Output the (X, Y) coordinate of the center of the cell containing the given text.  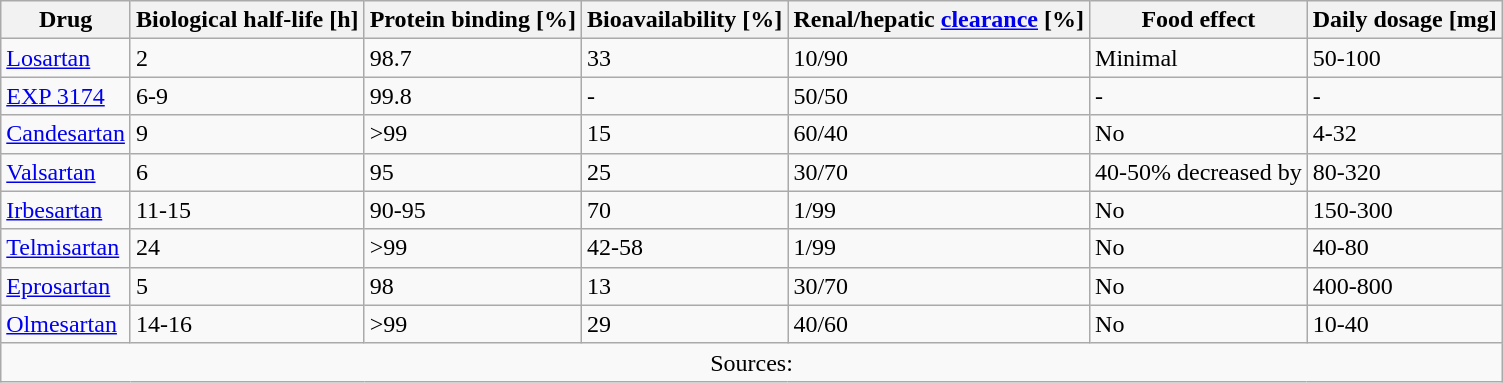
Valsartan (66, 172)
29 (684, 324)
6 (247, 172)
Irbesartan (66, 210)
Olmesartan (66, 324)
Bioavailability [%] (684, 20)
90-95 (472, 210)
9 (247, 134)
Renal/hepatic clearance [%] (939, 20)
Eprosartan (66, 286)
40-80 (1404, 248)
Sources: (752, 362)
40-50% decreased by (1199, 172)
EXP 3174 (66, 96)
5 (247, 286)
50/50 (939, 96)
150-300 (1404, 210)
Drug (66, 20)
10-40 (1404, 324)
10/90 (939, 58)
98.7 (472, 58)
80-320 (1404, 172)
13 (684, 286)
Losartan (66, 58)
60/40 (939, 134)
Food effect (1199, 20)
4-32 (1404, 134)
33 (684, 58)
15 (684, 134)
Candesartan (66, 134)
Telmisartan (66, 248)
95 (472, 172)
Daily dosage [mg] (1404, 20)
Minimal (1199, 58)
25 (684, 172)
40/60 (939, 324)
50-100 (1404, 58)
14-16 (247, 324)
24 (247, 248)
Biological half-life [h] (247, 20)
Protein binding [%] (472, 20)
2 (247, 58)
70 (684, 210)
98 (472, 286)
11-15 (247, 210)
400-800 (1404, 286)
99.8 (472, 96)
42-58 (684, 248)
6-9 (247, 96)
